Scan for the cell matching the given text and deliver its (x, y) coordinate at center. 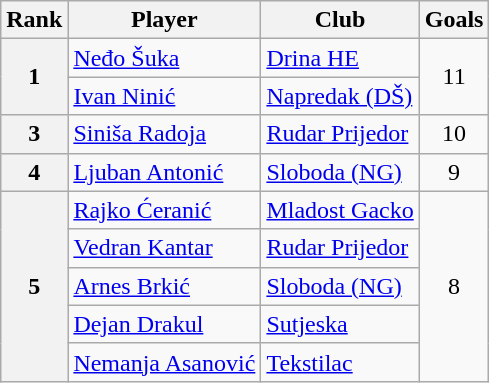
Rajko Ćeranić (164, 210)
10 (454, 134)
Goals (454, 20)
Mladost Gacko (340, 210)
Neđo Šuka (164, 58)
Ljuban Antonić (164, 172)
Nemanja Asanović (164, 362)
Siniša Radoja (164, 134)
5 (34, 286)
Arnes Brkić (164, 286)
Rank (34, 20)
9 (454, 172)
Player (164, 20)
11 (454, 77)
4 (34, 172)
Vedran Kantar (164, 248)
Napredak (DŠ) (340, 96)
Drina HE (340, 58)
8 (454, 286)
Club (340, 20)
Sutjeska (340, 324)
Dejan Drakul (164, 324)
3 (34, 134)
Ivan Ninić (164, 96)
Tekstilac (340, 362)
1 (34, 77)
